Identify which cell holds the provided text, then report its [x, y] central coordinate. 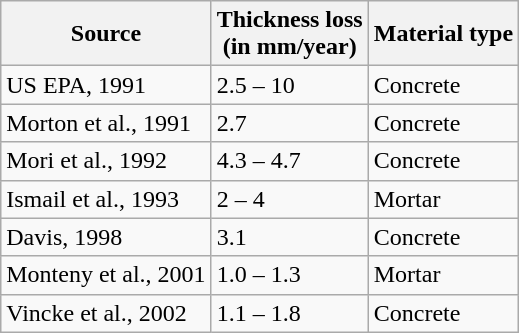
Vincke et al., 2002 [106, 313]
Material type [443, 34]
2.5 – 10 [290, 85]
Monteny et al., 2001 [106, 275]
Morton et al., 1991 [106, 123]
Mori et al., 1992 [106, 161]
Thickness loss(in mm/year) [290, 34]
3.1 [290, 237]
1.0 – 1.3 [290, 275]
4.3 – 4.7 [290, 161]
2 – 4 [290, 199]
Ismail et al., 1993 [106, 199]
US EPA, 1991 [106, 85]
Source [106, 34]
Davis, 1998 [106, 237]
2.7 [290, 123]
1.1 – 1.8 [290, 313]
